Locate the cell with the specified text and output its (x, y) center coordinate. 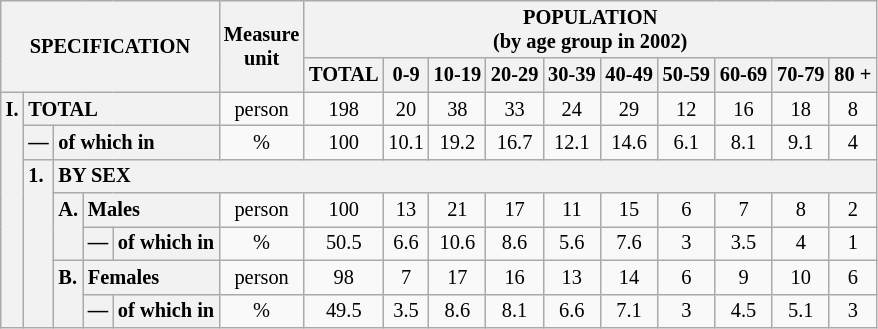
10 (800, 277)
BY SEX (466, 176)
14.6 (628, 142)
5.6 (572, 243)
98 (344, 277)
7.6 (628, 243)
60-69 (744, 75)
18 (800, 109)
70-79 (800, 75)
9.1 (800, 142)
Measure unit (262, 46)
40-49 (628, 75)
B. (68, 294)
6.1 (686, 142)
29 (628, 109)
0-9 (406, 75)
Males (151, 210)
15 (628, 210)
1. (38, 243)
9 (744, 277)
30-39 (572, 75)
5.1 (800, 311)
20-29 (514, 75)
7.1 (628, 311)
2 (852, 210)
10-19 (458, 75)
33 (514, 109)
14 (628, 277)
24 (572, 109)
A. (68, 226)
38 (458, 109)
Females (151, 277)
50.5 (344, 243)
10.1 (406, 142)
19.2 (458, 142)
198 (344, 109)
I. (12, 210)
10.6 (458, 243)
50-59 (686, 75)
12.1 (572, 142)
16.7 (514, 142)
1 (852, 243)
SPECIFICATION (110, 46)
21 (458, 210)
80 + (852, 75)
11 (572, 210)
12 (686, 109)
49.5 (344, 311)
POPULATION (by age group in 2002) (590, 29)
20 (406, 109)
4.5 (744, 311)
